Capture the cell that displays the provided text and extract its (x, y) central coordinate. 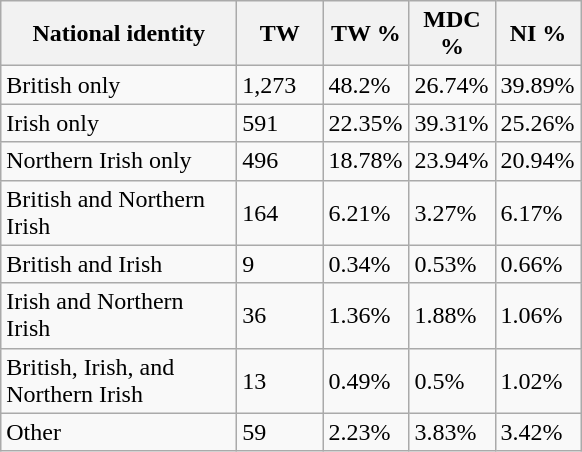
164 (280, 212)
3.42% (538, 432)
British and Northern Irish (119, 212)
23.94% (452, 161)
48.2% (366, 85)
3.83% (452, 432)
National identity (119, 34)
TW (280, 34)
39.31% (452, 123)
British and Irish (119, 264)
0.34% (366, 264)
6.21% (366, 212)
British, Irish, and Northern Irish (119, 380)
18.78% (366, 161)
496 (280, 161)
1,273 (280, 85)
591 (280, 123)
1.88% (452, 316)
20.94% (538, 161)
0.53% (452, 264)
1.06% (538, 316)
2.23% (366, 432)
39.89% (538, 85)
9 (280, 264)
1.02% (538, 380)
13 (280, 380)
Other (119, 432)
26.74% (452, 85)
0.49% (366, 380)
Northern Irish only (119, 161)
1.36% (366, 316)
0.5% (452, 380)
59 (280, 432)
Irish and Northern Irish (119, 316)
Irish only (119, 123)
MDC % (452, 34)
22.35% (366, 123)
TW % (366, 34)
0.66% (538, 264)
British only (119, 85)
36 (280, 316)
6.17% (538, 212)
25.26% (538, 123)
3.27% (452, 212)
NI % (538, 34)
